Find where the given text appears and provide that cell's center as [x, y] coordinate. 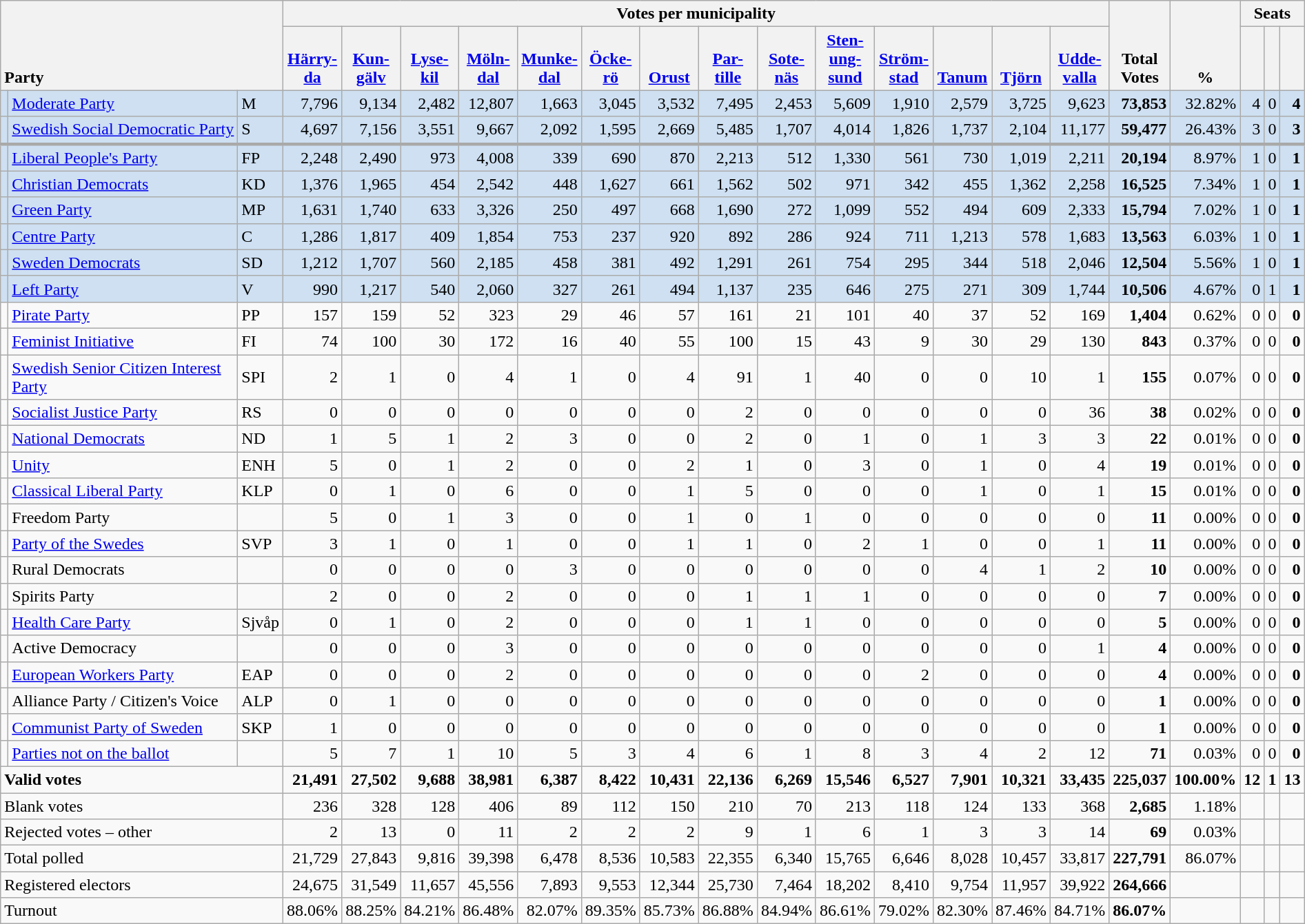
454 [430, 184]
327 [549, 289]
6,646 [903, 859]
6,387 [549, 779]
M [261, 103]
2,046 [1080, 263]
Tjörn [1022, 59]
973 [430, 157]
85.73% [669, 911]
561 [903, 157]
Orust [669, 59]
C [261, 236]
9,688 [430, 779]
Green Party [123, 210]
15,546 [845, 779]
11,957 [1022, 885]
Rural Democrats [123, 570]
84.21% [430, 911]
11,657 [430, 885]
3,725 [1022, 103]
754 [845, 263]
Sten- ung- sund [845, 59]
3,326 [488, 210]
1,291 [728, 263]
4,008 [488, 157]
39,398 [488, 859]
Valid votes [142, 779]
Total Votes [1140, 45]
8,422 [611, 779]
13,563 [1140, 236]
5.56% [1205, 263]
250 [549, 210]
38 [1140, 413]
MP [261, 210]
118 [903, 805]
9,553 [611, 885]
344 [962, 263]
Swedish Social Democratic Party [123, 130]
150 [669, 805]
161 [728, 315]
3,045 [611, 103]
409 [430, 236]
1,737 [962, 130]
1,362 [1022, 184]
10,583 [669, 859]
Möln- dal [488, 59]
236 [313, 805]
Seats [1273, 14]
7,893 [549, 885]
560 [430, 263]
Registered electors [142, 885]
100.00% [1205, 779]
275 [903, 289]
1,744 [1080, 289]
European Workers Party [123, 675]
71 [1140, 753]
0.37% [1205, 341]
2,490 [371, 157]
6,340 [786, 859]
3,532 [669, 103]
381 [611, 263]
159 [371, 315]
Votes per municipality [696, 14]
2,248 [313, 157]
458 [549, 263]
73,853 [1140, 103]
2,669 [669, 130]
711 [903, 236]
7,796 [313, 103]
Sweden Democrats [123, 263]
286 [786, 236]
EAP [261, 675]
1,562 [728, 184]
1,854 [488, 236]
264,666 [1140, 885]
RS [261, 413]
27,843 [371, 859]
V [261, 289]
2,104 [1022, 130]
1,826 [903, 130]
1,683 [1080, 236]
16,525 [1140, 184]
157 [313, 315]
1,286 [313, 236]
7,901 [962, 779]
753 [549, 236]
497 [611, 210]
14 [1080, 832]
55 [669, 341]
892 [728, 236]
1,663 [549, 103]
172 [488, 341]
18,202 [845, 885]
84.71% [1080, 911]
169 [1080, 315]
1,330 [845, 157]
88.06% [313, 911]
Parties not on the ballot [123, 753]
SPI [261, 376]
Christian Democrats [123, 184]
492 [669, 263]
Sote- näs [786, 59]
1,817 [371, 236]
8 [845, 753]
133 [1022, 805]
Centre Party [123, 236]
Health Care Party [123, 622]
37 [962, 315]
646 [845, 289]
88.25% [371, 911]
46 [611, 315]
339 [549, 157]
235 [786, 289]
15,765 [845, 859]
128 [430, 805]
1,019 [1022, 157]
Left Party [123, 289]
89.35% [611, 911]
33,817 [1080, 859]
27,502 [371, 779]
% [1205, 45]
8,410 [903, 885]
69 [1140, 832]
271 [962, 289]
2,482 [430, 103]
Swedish Senior Citizen Interest Party [123, 376]
10,457 [1022, 859]
6,269 [786, 779]
Party [142, 45]
323 [488, 315]
7.34% [1205, 184]
Rejected votes – other [142, 832]
690 [611, 157]
82.30% [962, 911]
342 [903, 184]
6.03% [1205, 236]
2,579 [962, 103]
74 [313, 341]
Total polled [142, 859]
Classical Liberal Party [123, 491]
448 [549, 184]
24,675 [313, 885]
Feminist Initiative [123, 341]
84.94% [786, 911]
87.46% [1022, 911]
Udde- valla [1080, 59]
FP [261, 157]
19 [1140, 465]
1,404 [1140, 315]
101 [845, 315]
Unity [123, 465]
2,685 [1140, 805]
295 [903, 263]
609 [1022, 210]
9,134 [371, 103]
2,060 [488, 289]
237 [611, 236]
Par- tille [728, 59]
22,136 [728, 779]
Munke- dal [549, 59]
7,495 [728, 103]
2,213 [728, 157]
2,185 [488, 263]
2,333 [1080, 210]
5,609 [845, 103]
328 [371, 805]
SD [261, 263]
8.97% [1205, 157]
502 [786, 184]
1.18% [1205, 805]
518 [1022, 263]
20,194 [1140, 157]
Härry- da [313, 59]
272 [786, 210]
FI [261, 341]
1,740 [371, 210]
9,754 [962, 885]
309 [1022, 289]
155 [1140, 376]
124 [962, 805]
2,258 [1080, 184]
Party of the Swedes [123, 544]
2,211 [1080, 157]
21,491 [313, 779]
455 [962, 184]
Blank votes [142, 805]
0.62% [1205, 315]
12,504 [1140, 263]
Kun- gälv [371, 59]
2,453 [786, 103]
1,212 [313, 263]
2,542 [488, 184]
25,730 [728, 885]
National Democrats [123, 439]
8,536 [611, 859]
Sjvåp [261, 622]
1,217 [371, 289]
Freedom Party [123, 517]
86.88% [728, 911]
Lyse- kil [430, 59]
Active Democracy [123, 648]
7,156 [371, 130]
KD [261, 184]
59,477 [1140, 130]
9,816 [430, 859]
1,213 [962, 236]
10,321 [1022, 779]
112 [611, 805]
43 [845, 341]
1,631 [313, 210]
661 [669, 184]
7.02% [1205, 210]
PP [261, 315]
213 [845, 805]
SVP [261, 544]
26.43% [1205, 130]
86.61% [845, 911]
1,627 [611, 184]
ND [261, 439]
12,344 [669, 885]
1,965 [371, 184]
3,551 [430, 130]
4,697 [313, 130]
Liberal People's Party [123, 157]
45,556 [488, 885]
ENH [261, 465]
Ström- stad [903, 59]
4.67% [1205, 289]
33,435 [1080, 779]
S [261, 130]
91 [728, 376]
21 [786, 315]
924 [845, 236]
668 [669, 210]
971 [845, 184]
870 [669, 157]
990 [313, 289]
6,478 [549, 859]
22,355 [728, 859]
552 [903, 210]
9,623 [1080, 103]
1,690 [728, 210]
4,014 [845, 130]
730 [962, 157]
Alliance Party / Citizen's Voice [123, 701]
578 [1022, 236]
Communist Party of Sweden [123, 727]
227,791 [1140, 859]
10,431 [669, 779]
7,464 [786, 885]
5,485 [728, 130]
39,922 [1080, 885]
11,177 [1080, 130]
540 [430, 289]
Turnout [142, 911]
1,910 [903, 103]
2,092 [549, 130]
16 [549, 341]
1,376 [313, 184]
920 [669, 236]
21,729 [313, 859]
70 [786, 805]
Öcke- rö [611, 59]
1,099 [845, 210]
15,794 [1140, 210]
57 [669, 315]
0.07% [1205, 376]
633 [430, 210]
SKP [261, 727]
225,037 [1140, 779]
843 [1140, 341]
Spirits Party [123, 596]
406 [488, 805]
32.82% [1205, 103]
368 [1080, 805]
31,549 [371, 885]
38,981 [488, 779]
Tanum [962, 59]
22 [1140, 439]
1,595 [611, 130]
KLP [261, 491]
9,667 [488, 130]
130 [1080, 341]
10,506 [1140, 289]
1,137 [728, 289]
8,028 [962, 859]
36 [1080, 413]
0.02% [1205, 413]
82.07% [549, 911]
210 [728, 805]
86.48% [488, 911]
Moderate Party [123, 103]
Pirate Party [123, 315]
ALP [261, 701]
6,527 [903, 779]
89 [549, 805]
79.02% [903, 911]
Socialist Justice Party [123, 413]
12,807 [488, 103]
512 [786, 157]
